Determine the (x, y) coordinate at the center of the cell enclosing the given text.  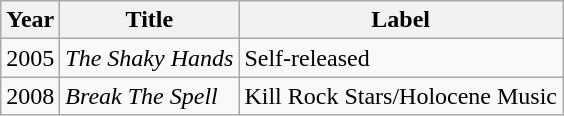
Label (401, 20)
Self-released (401, 58)
Title (150, 20)
Kill Rock Stars/Holocene Music (401, 96)
The Shaky Hands (150, 58)
2005 (30, 58)
Break The Spell (150, 96)
2008 (30, 96)
Year (30, 20)
